Find where the given text appears and provide that cell's center as [x, y] coordinate. 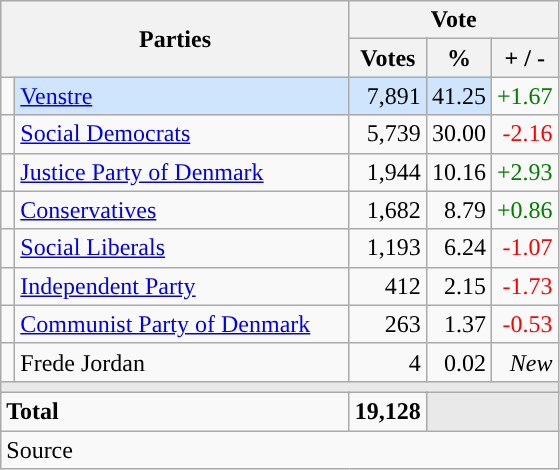
1,944 [388, 172]
8.79 [458, 210]
Source [280, 449]
Total [176, 411]
19,128 [388, 411]
-2.16 [524, 134]
Vote [454, 20]
+2.93 [524, 172]
Conservatives [182, 210]
4 [388, 362]
1.37 [458, 324]
Communist Party of Denmark [182, 324]
New [524, 362]
Social Liberals [182, 248]
5,739 [388, 134]
Votes [388, 58]
412 [388, 286]
Frede Jordan [182, 362]
Social Democrats [182, 134]
10.16 [458, 172]
Independent Party [182, 286]
263 [388, 324]
% [458, 58]
+1.67 [524, 96]
-1.73 [524, 286]
6.24 [458, 248]
-0.53 [524, 324]
0.02 [458, 362]
+0.86 [524, 210]
41.25 [458, 96]
Venstre [182, 96]
7,891 [388, 96]
Parties [176, 39]
-1.07 [524, 248]
1,682 [388, 210]
Justice Party of Denmark [182, 172]
1,193 [388, 248]
30.00 [458, 134]
2.15 [458, 286]
+ / - [524, 58]
